Locate the cell with the specified text and output its (X, Y) center coordinate. 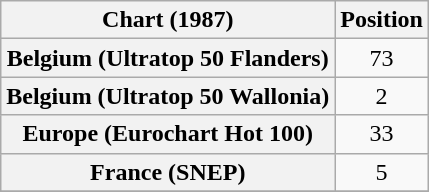
Chart (1987) (168, 20)
Belgium (Ultratop 50 Flanders) (168, 58)
Position (382, 20)
33 (382, 134)
5 (382, 172)
73 (382, 58)
France (SNEP) (168, 172)
2 (382, 96)
Belgium (Ultratop 50 Wallonia) (168, 96)
Europe (Eurochart Hot 100) (168, 134)
